For the text-containing cell, return its midpoint in (X, Y) coordinate format. 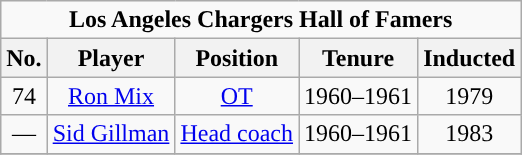
No. (24, 58)
— (24, 134)
1983 (470, 134)
Inducted (470, 58)
1979 (470, 96)
Tenure (358, 58)
Ron Mix (111, 96)
74 (24, 96)
OT (237, 96)
Position (237, 58)
Los Angeles Chargers Hall of Famers (261, 20)
Head coach (237, 134)
Player (111, 58)
Sid Gillman (111, 134)
